Return the (X, Y) coordinate for the center point of the cell that contains the specified text.  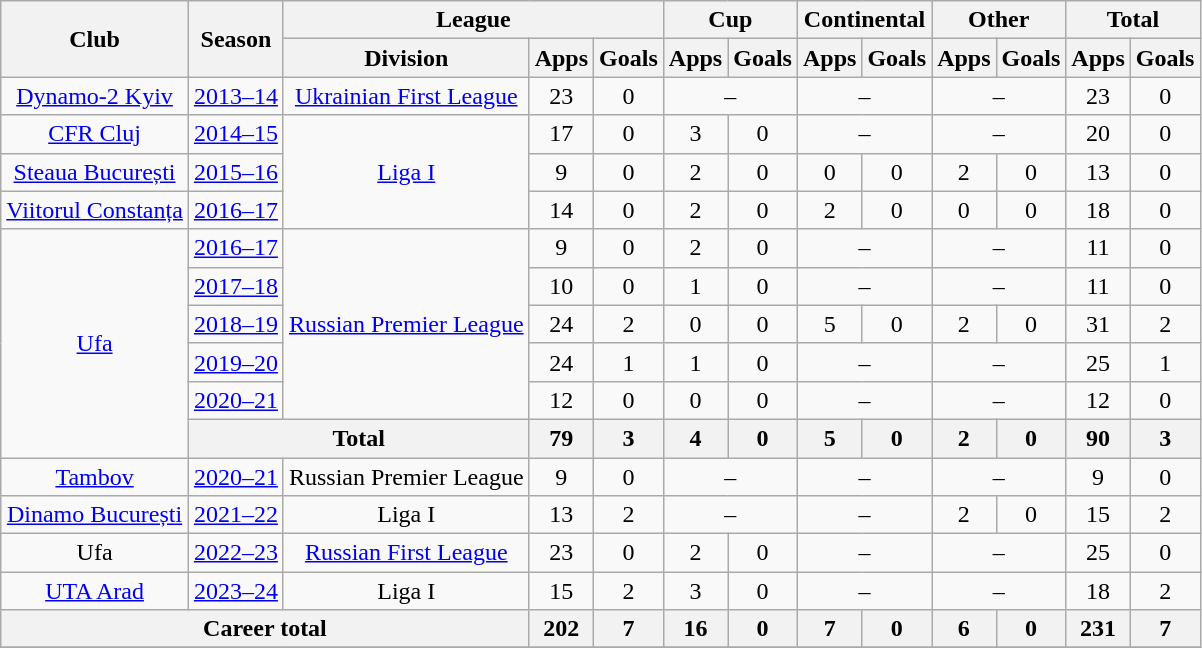
10 (561, 286)
202 (561, 629)
Career total (265, 629)
Tambov (95, 477)
2023–24 (236, 591)
CFR Cluj (95, 134)
2021–22 (236, 515)
17 (561, 134)
2014–15 (236, 134)
UTA Arad (95, 591)
Cup (730, 20)
Division (406, 58)
Steaua București (95, 172)
Continental (864, 20)
Viitorul Constanța (95, 210)
Dynamo-2 Kyiv (95, 96)
League (473, 20)
Other (999, 20)
Club (95, 39)
2019–20 (236, 362)
14 (561, 210)
90 (1098, 438)
16 (695, 629)
Season (236, 39)
6 (964, 629)
4 (695, 438)
Russian First League (406, 553)
Ukrainian First League (406, 96)
Dinamo București (95, 515)
2017–18 (236, 286)
20 (1098, 134)
2018–19 (236, 324)
2022–23 (236, 553)
231 (1098, 629)
31 (1098, 324)
79 (561, 438)
2015–16 (236, 172)
2013–14 (236, 96)
